Provide the [x, y] coordinate of the cell's center where the given text is located.  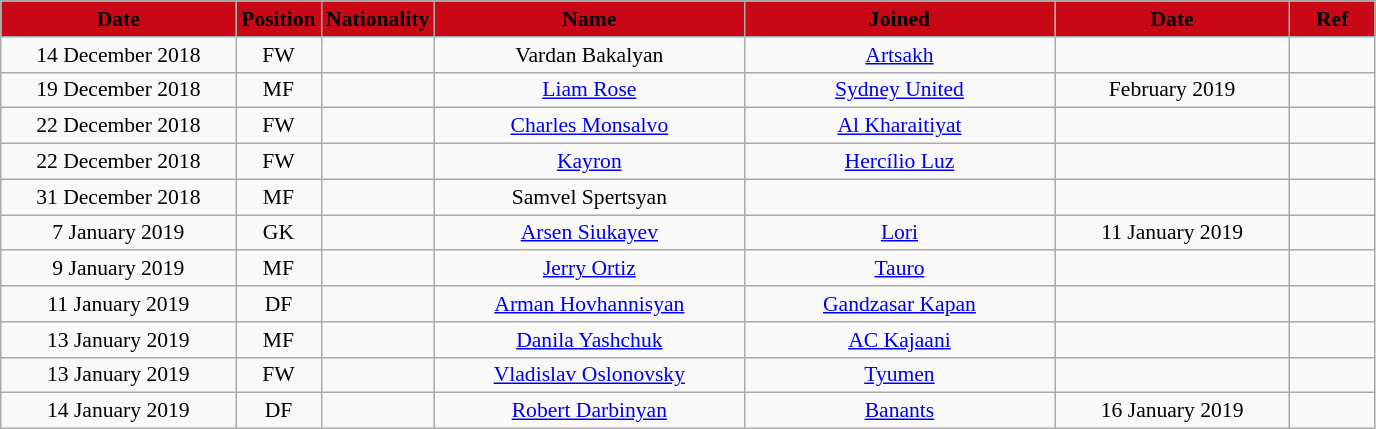
Name [589, 19]
9 January 2019 [118, 269]
Position [278, 19]
Jerry Ortiz [589, 269]
Artsakh [899, 55]
Arman Hovhannisyan [589, 304]
31 December 2018 [118, 197]
February 2019 [1172, 90]
Samvel Spertsyan [589, 197]
Vardan Bakalyan [589, 55]
Tyumen [899, 375]
Ref [1332, 19]
14 January 2019 [118, 411]
Hercílio Luz [899, 162]
Vladislav Oslonovsky [589, 375]
Tauro [899, 269]
7 January 2019 [118, 233]
Al Kharaitiyat [899, 126]
Arsen Siukayev [589, 233]
16 January 2019 [1172, 411]
Sydney United [899, 90]
GK [278, 233]
Joined [899, 19]
Kayron [589, 162]
Gandzasar Kapan [899, 304]
14 December 2018 [118, 55]
Danila Yashchuk [589, 340]
19 December 2018 [118, 90]
Lori [899, 233]
Robert Darbinyan [589, 411]
Liam Rose [589, 90]
Charles Monsalvo [589, 126]
Banants [899, 411]
AC Kajaani [899, 340]
Nationality [378, 19]
